Provide the (x, y) coordinate of the cell's center where the given text is located.  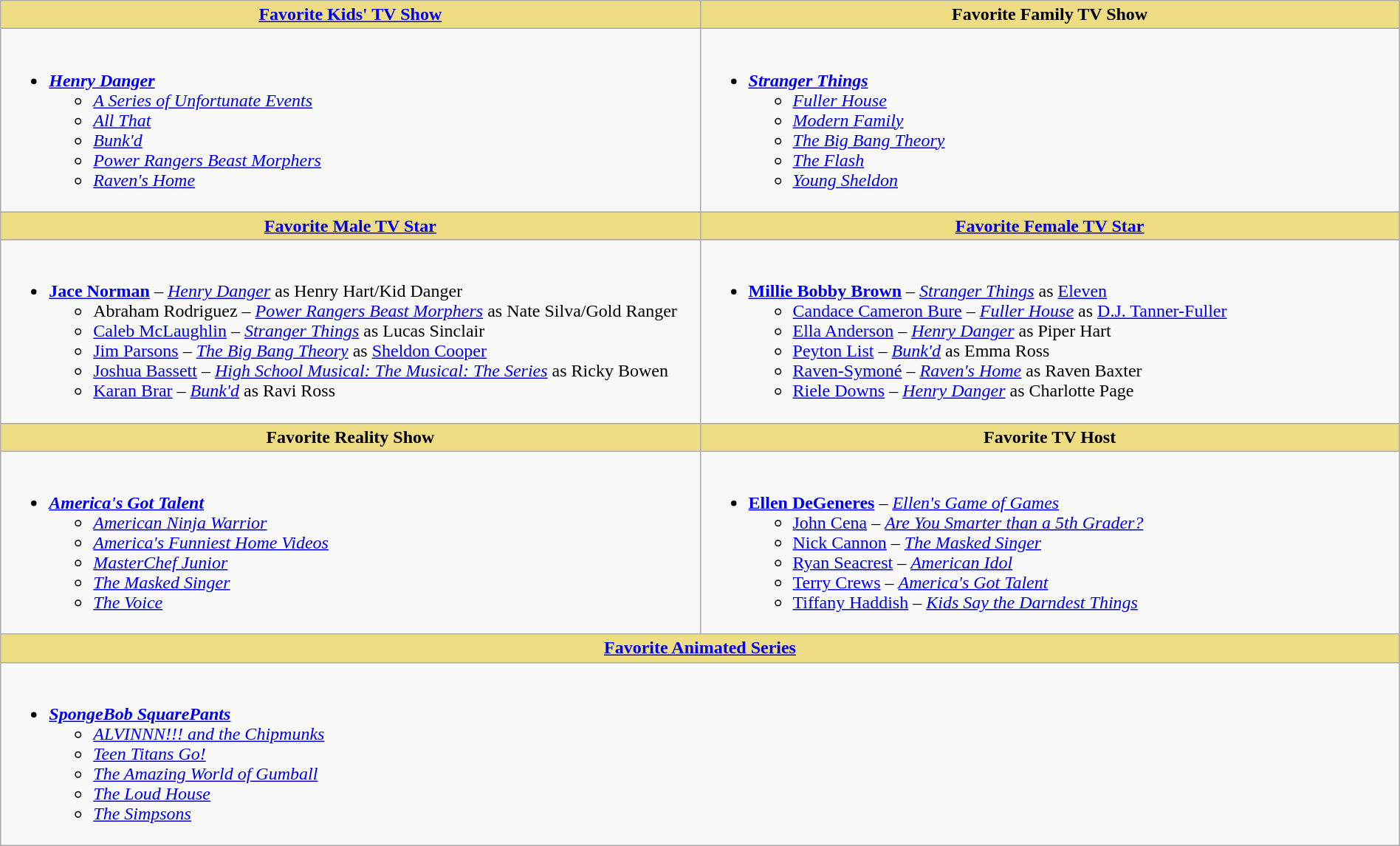
Favorite Kids' TV Show (350, 15)
America's Got TalentAmerican Ninja WarriorAmerica's Funniest Home VideosMasterChef JuniorThe Masked SingerThe Voice (350, 543)
Favorite Family TV Show (1050, 15)
Favorite TV Host (1050, 437)
SpongeBob SquarePantsALVINNN!!! and the ChipmunksTeen Titans Go!The Amazing World of GumballThe Loud HouseThe Simpsons (700, 754)
Stranger ThingsFuller HouseModern FamilyThe Big Bang TheoryThe FlashYoung Sheldon (1050, 120)
Favorite Female TV Star (1050, 226)
Henry DangerA Series of Unfortunate EventsAll ThatBunk'dPower Rangers Beast MorphersRaven's Home (350, 120)
Favorite Male TV Star (350, 226)
Favorite Reality Show (350, 437)
Favorite Animated Series (700, 648)
